Detect which cell encompasses the target text, then output its [x, y] center coordinate. 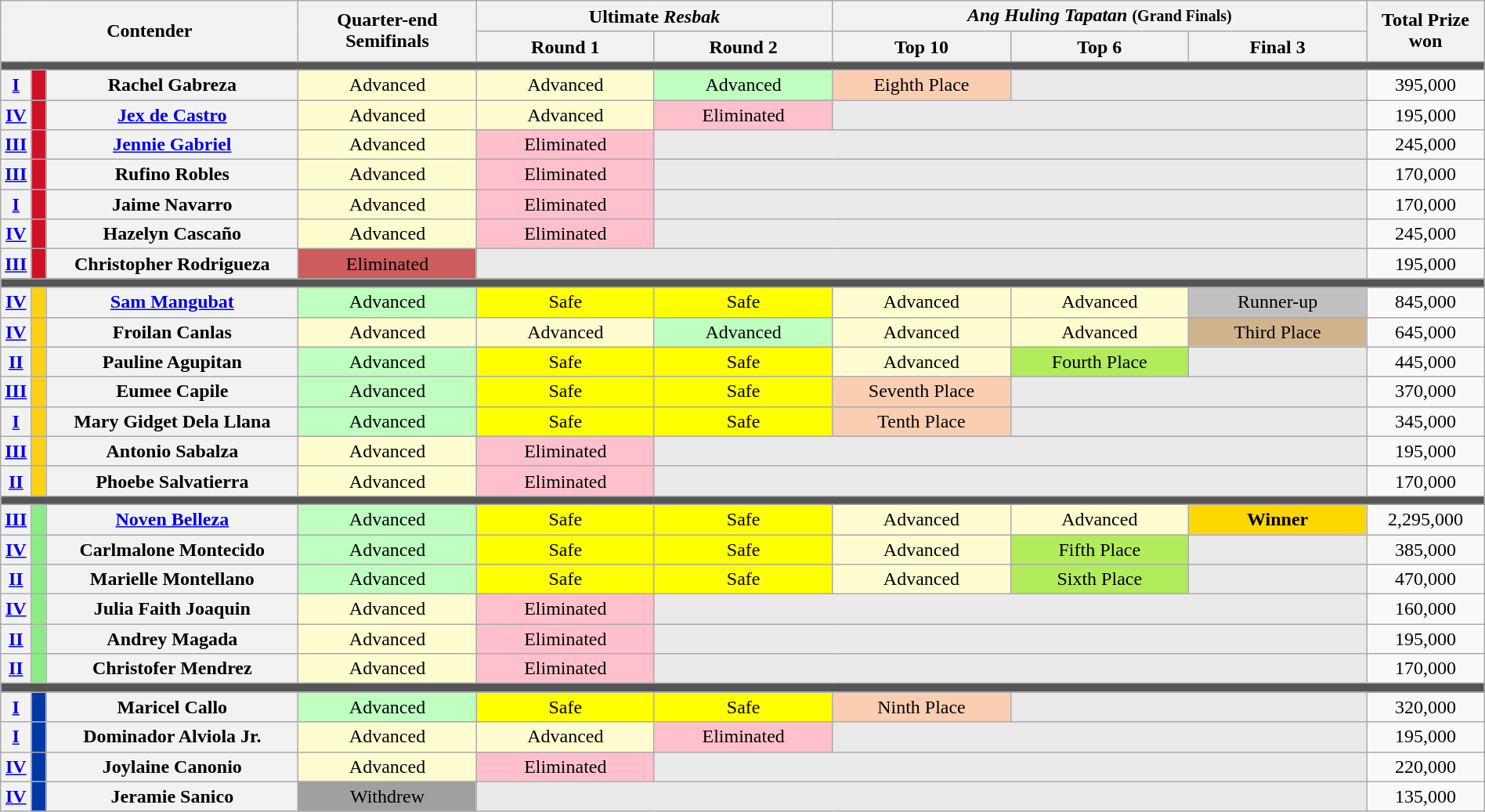
Jennie Gabriel [172, 145]
Jex de Castro [172, 115]
Third Place [1277, 332]
Christopher Rodrigueza [172, 264]
Andrey Magada [172, 639]
445,000 [1425, 362]
Jaime Navarro [172, 204]
320,000 [1425, 707]
Phoebe Salvatierra [172, 481]
Mary Gidget Dela Llana [172, 421]
Froilan Canlas [172, 332]
Ultimate Resbak [655, 16]
Rufino Robles [172, 175]
Antonio Sabalza [172, 451]
Sam Mangubat [172, 302]
845,000 [1425, 302]
Top 10 [921, 46]
345,000 [1425, 421]
Ang Huling Tapatan (Grand Finals) [1100, 16]
470,000 [1425, 579]
Contender [150, 31]
Runner-up [1277, 302]
Total Prize won [1425, 31]
Christofer Mendrez [172, 669]
395,000 [1425, 85]
Julia Faith Joaquin [172, 609]
Pauline Agupitan [172, 362]
385,000 [1425, 549]
645,000 [1425, 332]
Seventh Place [921, 392]
Final 3 [1277, 46]
Round 2 [742, 46]
Marielle Montellano [172, 579]
Noven Belleza [172, 519]
135,000 [1425, 796]
Fourth Place [1100, 362]
Round 1 [565, 46]
220,000 [1425, 767]
Maricel Callo [172, 707]
Ninth Place [921, 707]
Dominador Alviola Jr. [172, 737]
Eighth Place [921, 85]
2,295,000 [1425, 519]
Sixth Place [1100, 579]
Eumee Capile [172, 392]
Rachel Gabreza [172, 85]
Winner [1277, 519]
Hazelyn Cascaño [172, 234]
Jeramie Sanico [172, 796]
Fifth Place [1100, 549]
Top 6 [1100, 46]
Withdrew [387, 796]
Joylaine Canonio [172, 767]
160,000 [1425, 609]
370,000 [1425, 392]
Tenth Place [921, 421]
Carlmalone Montecido [172, 549]
Quarter-end Semifinals [387, 31]
